Identify which cell holds the provided text, then report its [X, Y] central coordinate. 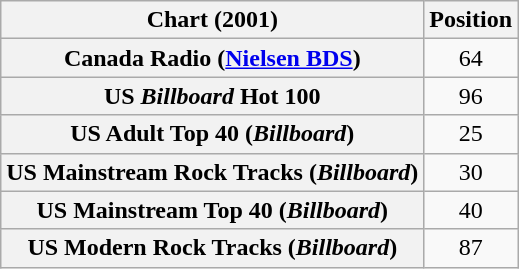
US Mainstream Top 40 (Billboard) [212, 210]
40 [471, 210]
Chart (2001) [212, 20]
US Adult Top 40 (Billboard) [212, 134]
US Billboard Hot 100 [212, 96]
96 [471, 96]
64 [471, 58]
Position [471, 20]
US Modern Rock Tracks (Billboard) [212, 248]
30 [471, 172]
25 [471, 134]
Canada Radio (Nielsen BDS) [212, 58]
87 [471, 248]
US Mainstream Rock Tracks (Billboard) [212, 172]
